Identify which cell holds the provided text, then report its [x, y] central coordinate. 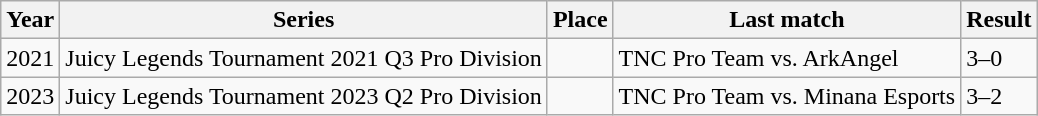
Juicy Legends Tournament 2023 Q2 Pro Division [304, 96]
TNC Pro Team vs. Minana Esports [787, 96]
Last match [787, 20]
Juicy Legends Tournament 2021 Q3 Pro Division [304, 58]
3–0 [999, 58]
2023 [30, 96]
Year [30, 20]
TNC Pro Team vs. ArkAngel [787, 58]
2021 [30, 58]
3–2 [999, 96]
Series [304, 20]
Place [580, 20]
Result [999, 20]
